Return the (X, Y) coordinate for the center point of the cell that contains the specified text.  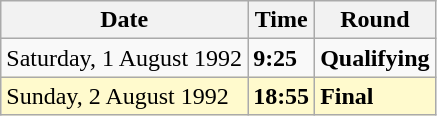
Date (124, 20)
18:55 (282, 96)
Sunday, 2 August 1992 (124, 96)
Round (375, 20)
9:25 (282, 58)
Final (375, 96)
Qualifying (375, 58)
Time (282, 20)
Saturday, 1 August 1992 (124, 58)
